Provide the (X, Y) coordinate of the cell's center where the given text is located.  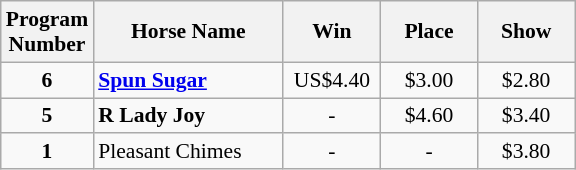
Place (428, 32)
$3.80 (526, 152)
Spun Sugar (188, 80)
5 (47, 116)
Horse Name (188, 32)
$3.40 (526, 116)
Win (332, 32)
$2.80 (526, 80)
$3.00 (428, 80)
Program Number (47, 32)
R Lady Joy (188, 116)
1 (47, 152)
Show (526, 32)
US$4.40 (332, 80)
$4.60 (428, 116)
Pleasant Chimes (188, 152)
6 (47, 80)
